Locate the cell with the specified text and output its [X, Y] center coordinate. 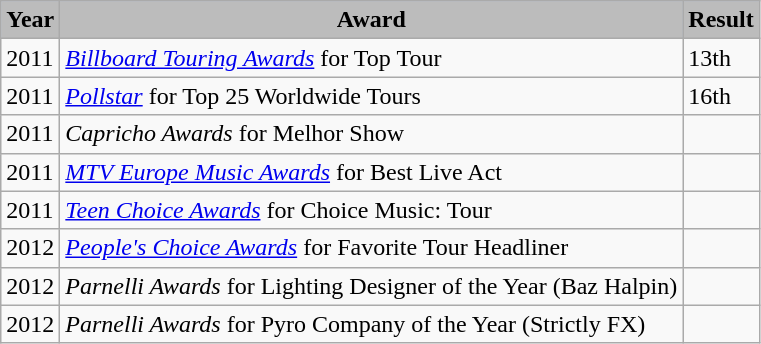
Award [372, 20]
Billboard Touring Awards for Top Tour [372, 58]
Teen Choice Awards for Choice Music: Tour [372, 210]
16th [721, 96]
People's Choice Awards for Favorite Tour Headliner [372, 248]
Parnelli Awards for Lighting Designer of the Year (Baz Halpin) [372, 286]
Capricho Awards for Melhor Show [372, 134]
Year [30, 20]
MTV Europe Music Awards for Best Live Act [372, 172]
Pollstar for Top 25 Worldwide Tours [372, 96]
Parnelli Awards for Pyro Company of the Year (Strictly FX) [372, 324]
Result [721, 20]
13th [721, 58]
